Output the [X, Y] coordinate of the center of the cell containing the given text.  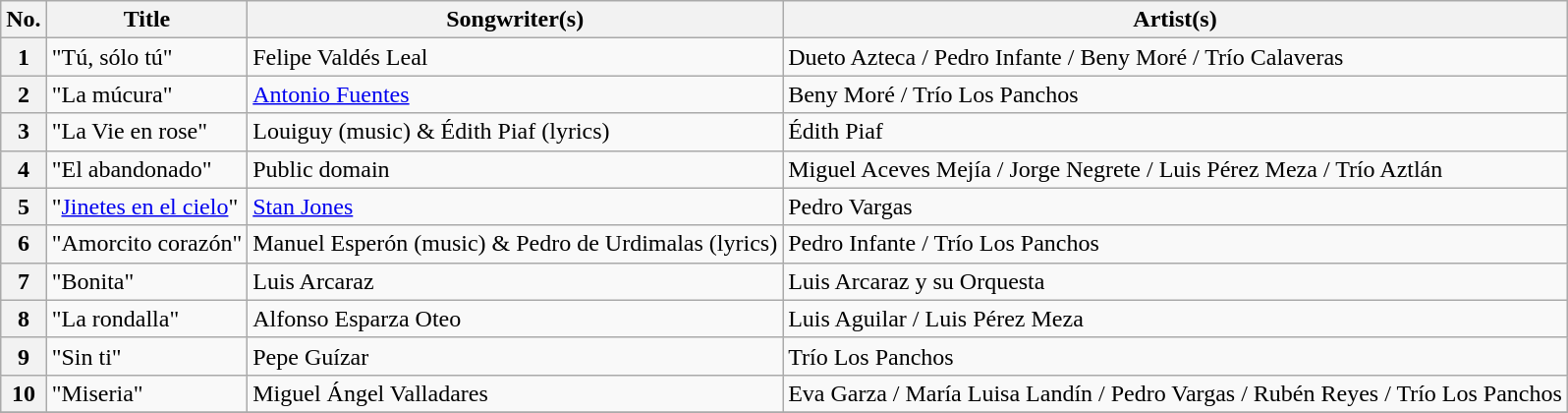
"El abandonado" [147, 169]
"La múcura" [147, 94]
Songwriter(s) [515, 20]
6 [24, 244]
1 [24, 57]
Luis Aguilar / Luis Pérez Meza [1175, 319]
Miguel Ángel Valladares [515, 393]
Pepe Guízar [515, 356]
Miguel Aceves Mejía / Jorge Negrete / Luis Pérez Meza / Trío Aztlán [1175, 169]
Édith Piaf [1175, 132]
5 [24, 206]
Stan Jones [515, 206]
9 [24, 356]
Louiguy (music) & Édith Piaf (lyrics) [515, 132]
Luis Arcaraz [515, 281]
7 [24, 281]
"La Vie en rose" [147, 132]
Alfonso Esparza Oteo [515, 319]
3 [24, 132]
Pedro Infante / Trío Los Panchos [1175, 244]
"La rondalla" [147, 319]
Felipe Valdés Leal [515, 57]
"Tú, sólo tú" [147, 57]
2 [24, 94]
4 [24, 169]
"Bonita" [147, 281]
"Miseria" [147, 393]
Public domain [515, 169]
Antonio Fuentes [515, 94]
8 [24, 319]
Artist(s) [1175, 20]
No. [24, 20]
Luis Arcaraz y su Orquesta [1175, 281]
Manuel Esperón (music) & Pedro de Urdimalas (lyrics) [515, 244]
Dueto Azteca / Pedro Infante / Beny Moré / Trío Calaveras [1175, 57]
"Jinetes en el cielo" [147, 206]
Eva Garza / María Luisa Landín / Pedro Vargas / Rubén Reyes / Trío Los Panchos [1175, 393]
Pedro Vargas [1175, 206]
10 [24, 393]
"Sin ti" [147, 356]
"Amorcito corazón" [147, 244]
Beny Moré / Trío Los Panchos [1175, 94]
Title [147, 20]
Trío Los Panchos [1175, 356]
